For the text-containing cell, return its midpoint in (X, Y) coordinate format. 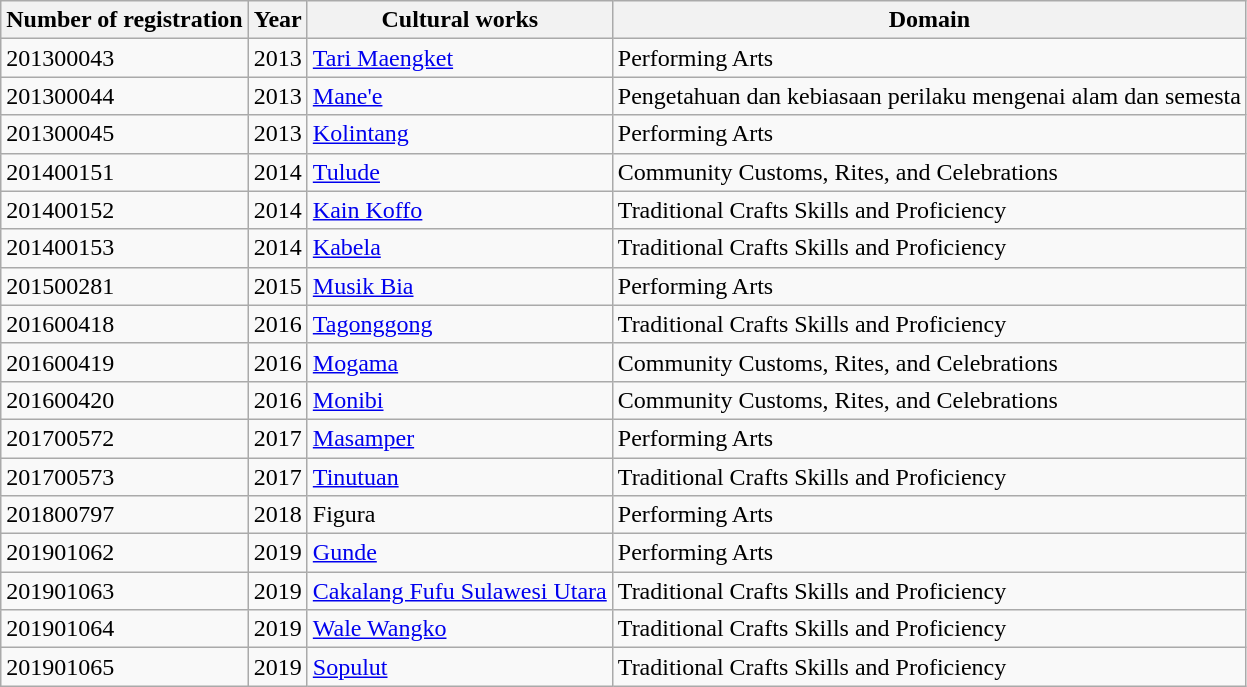
201500281 (124, 286)
Gunde (460, 553)
Kabela (460, 248)
201901063 (124, 591)
Tinutuan (460, 477)
201700572 (124, 438)
201400152 (124, 210)
201300044 (124, 96)
Tari Maengket (460, 58)
Number of registration (124, 20)
201901065 (124, 667)
Masamper (460, 438)
Tagonggong (460, 324)
Musik Bia (460, 286)
201700573 (124, 477)
Cakalang Fufu Sulawesi Utara (460, 591)
Kain Koffo (460, 210)
201600419 (124, 362)
Pengetahuan dan kebiasaan perilaku mengenai alam dan semesta (929, 96)
201300045 (124, 134)
Cultural works (460, 20)
201901064 (124, 629)
Domain (929, 20)
Wale Wangko (460, 629)
Kolintang (460, 134)
Figura (460, 515)
201800797 (124, 515)
201901062 (124, 553)
2018 (278, 515)
Monibi (460, 400)
Mane'e (460, 96)
201300043 (124, 58)
201600418 (124, 324)
Sopulut (460, 667)
Year (278, 20)
2015 (278, 286)
201400153 (124, 248)
Tulude (460, 172)
201600420 (124, 400)
201400151 (124, 172)
Mogama (460, 362)
